Locate the cell with the specified text and output its (x, y) center coordinate. 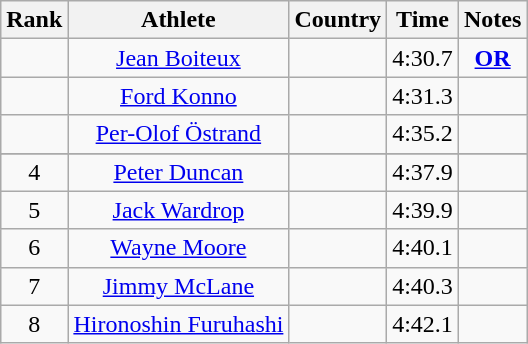
4:42.1 (423, 324)
4:40.1 (423, 248)
Per-Olof Östrand (178, 134)
Peter Duncan (178, 172)
7 (34, 286)
4:37.9 (423, 172)
Ford Konno (178, 96)
8 (34, 324)
6 (34, 248)
OR (492, 58)
Jack Wardrop (178, 210)
4:31.3 (423, 96)
Athlete (178, 20)
Notes (492, 20)
Wayne Moore (178, 248)
Jimmy McLane (178, 286)
5 (34, 210)
Country (338, 20)
4:40.3 (423, 286)
4:30.7 (423, 58)
Time (423, 20)
Rank (34, 20)
Hironoshin Furuhashi (178, 324)
4 (34, 172)
4:39.9 (423, 210)
4:35.2 (423, 134)
Jean Boiteux (178, 58)
